Output the (X, Y) coordinate of the center of the cell containing the given text.  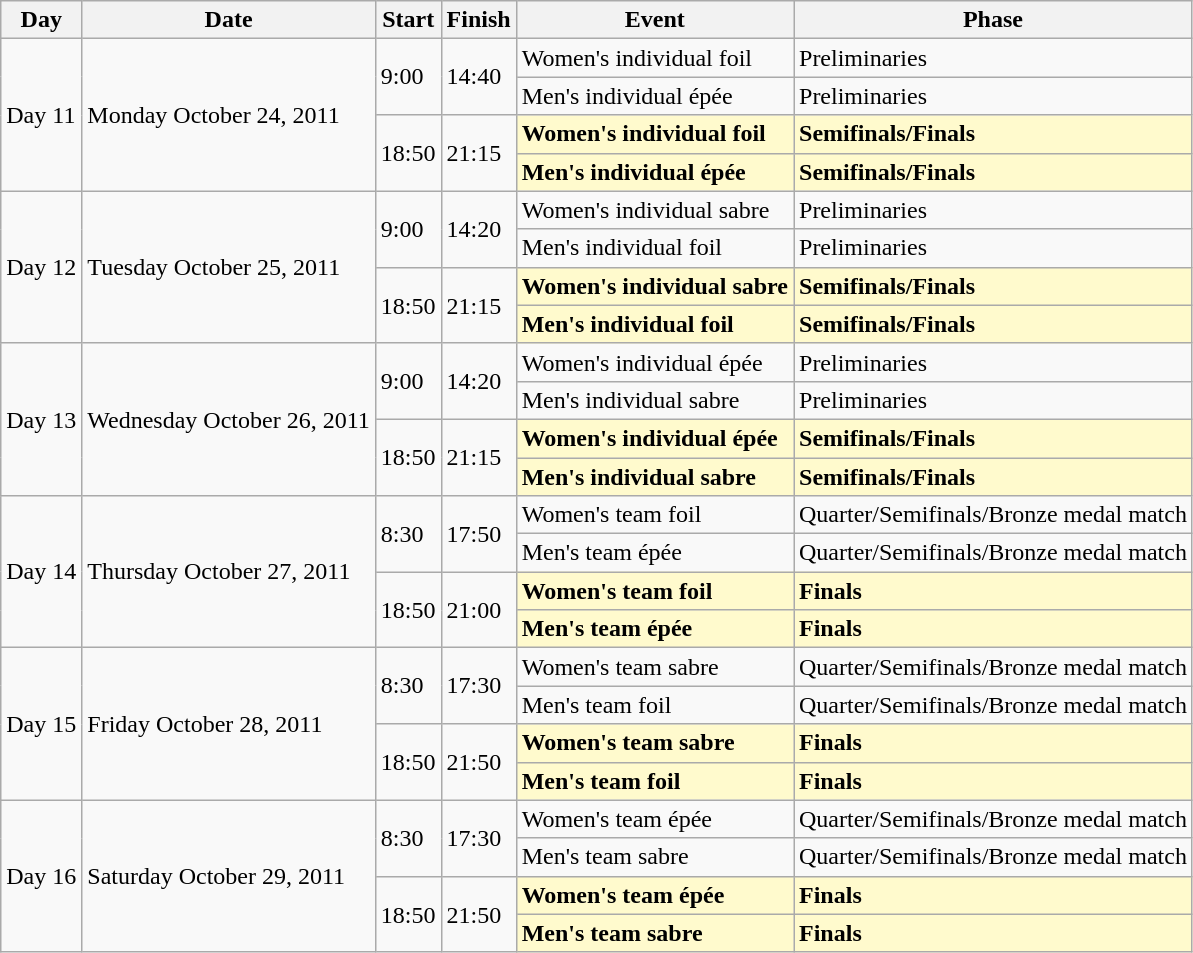
Day (42, 20)
Day 13 (42, 419)
17:50 (478, 534)
Wednesday October 26, 2011 (229, 419)
Start (408, 20)
Thursday October 27, 2011 (229, 572)
Monday October 24, 2011 (229, 115)
14:40 (478, 77)
Event (654, 20)
Day 14 (42, 572)
Friday October 28, 2011 (229, 724)
Day 12 (42, 267)
Finish (478, 20)
21:00 (478, 610)
Day 15 (42, 724)
Phase (994, 20)
Day 16 (42, 876)
Day 11 (42, 115)
Saturday October 29, 2011 (229, 876)
Tuesday October 25, 2011 (229, 267)
Date (229, 20)
